Determine the (x, y) coordinate at the center of the cell enclosing the given text.  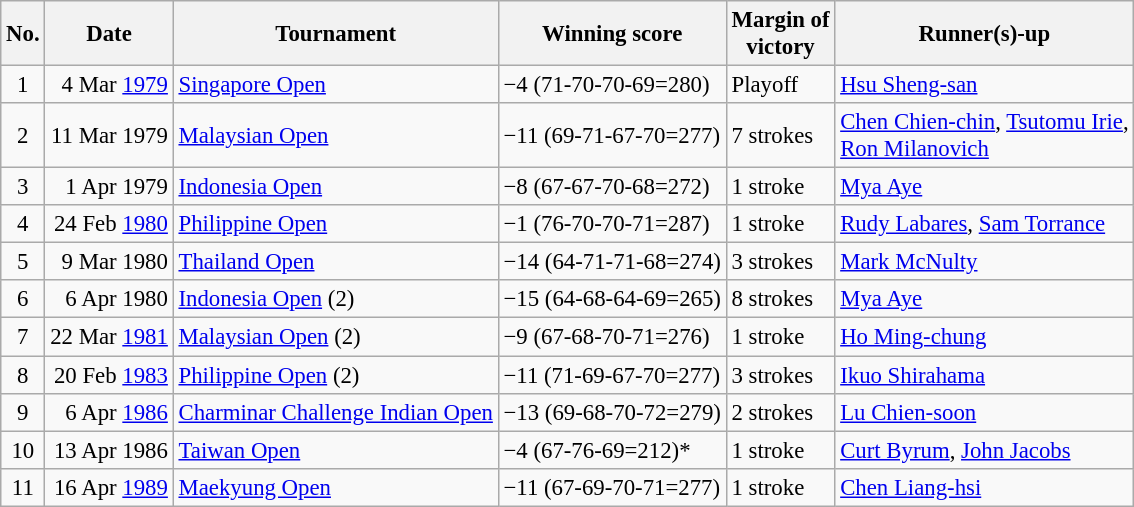
11 Mar 1979 (109, 136)
Taiwan Open (336, 450)
Chen Chien-chin, Tsutomu Irie, Ron Milanovich (984, 136)
Indonesia Open (336, 187)
Date (109, 34)
Singapore Open (336, 85)
13 Apr 1986 (109, 450)
4 (23, 224)
1 (23, 85)
Malaysian Open (2) (336, 337)
−9 (67-68-70-71=276) (612, 337)
−15 (64-68-64-69=265) (612, 299)
Philippine Open (336, 224)
Lu Chien-soon (984, 412)
−13 (69-68-70-72=279) (612, 412)
3 (23, 187)
8 strokes (780, 299)
Hsu Sheng-san (984, 85)
2 (23, 136)
9 Mar 1980 (109, 262)
5 (23, 262)
Winning score (612, 34)
Ho Ming-chung (984, 337)
Chen Liang-hsi (984, 487)
1 Apr 1979 (109, 187)
6 Apr 1986 (109, 412)
Runner(s)-up (984, 34)
24 Feb 1980 (109, 224)
−1 (76-70-70-71=287) (612, 224)
Indonesia Open (2) (336, 299)
22 Mar 1981 (109, 337)
Margin ofvictory (780, 34)
−11 (67-69-70-71=277) (612, 487)
Malaysian Open (336, 136)
7 (23, 337)
Charminar Challenge Indian Open (336, 412)
Ikuo Shirahama (984, 375)
Philippine Open (2) (336, 375)
6 Apr 1980 (109, 299)
−11 (69-71-67-70=277) (612, 136)
10 (23, 450)
−4 (71-70-70-69=280) (612, 85)
9 (23, 412)
−11 (71-69-67-70=277) (612, 375)
4 Mar 1979 (109, 85)
6 (23, 299)
16 Apr 1989 (109, 487)
8 (23, 375)
7 strokes (780, 136)
−8 (67-67-70-68=272) (612, 187)
−14 (64-71-71-68=274) (612, 262)
No. (23, 34)
20 Feb 1983 (109, 375)
Playoff (780, 85)
11 (23, 487)
2 strokes (780, 412)
Curt Byrum, John Jacobs (984, 450)
Rudy Labares, Sam Torrance (984, 224)
Maekyung Open (336, 487)
Tournament (336, 34)
Thailand Open (336, 262)
Mark McNulty (984, 262)
−4 (67-76-69=212)* (612, 450)
